Capture the cell that displays the provided text and extract its (x, y) central coordinate. 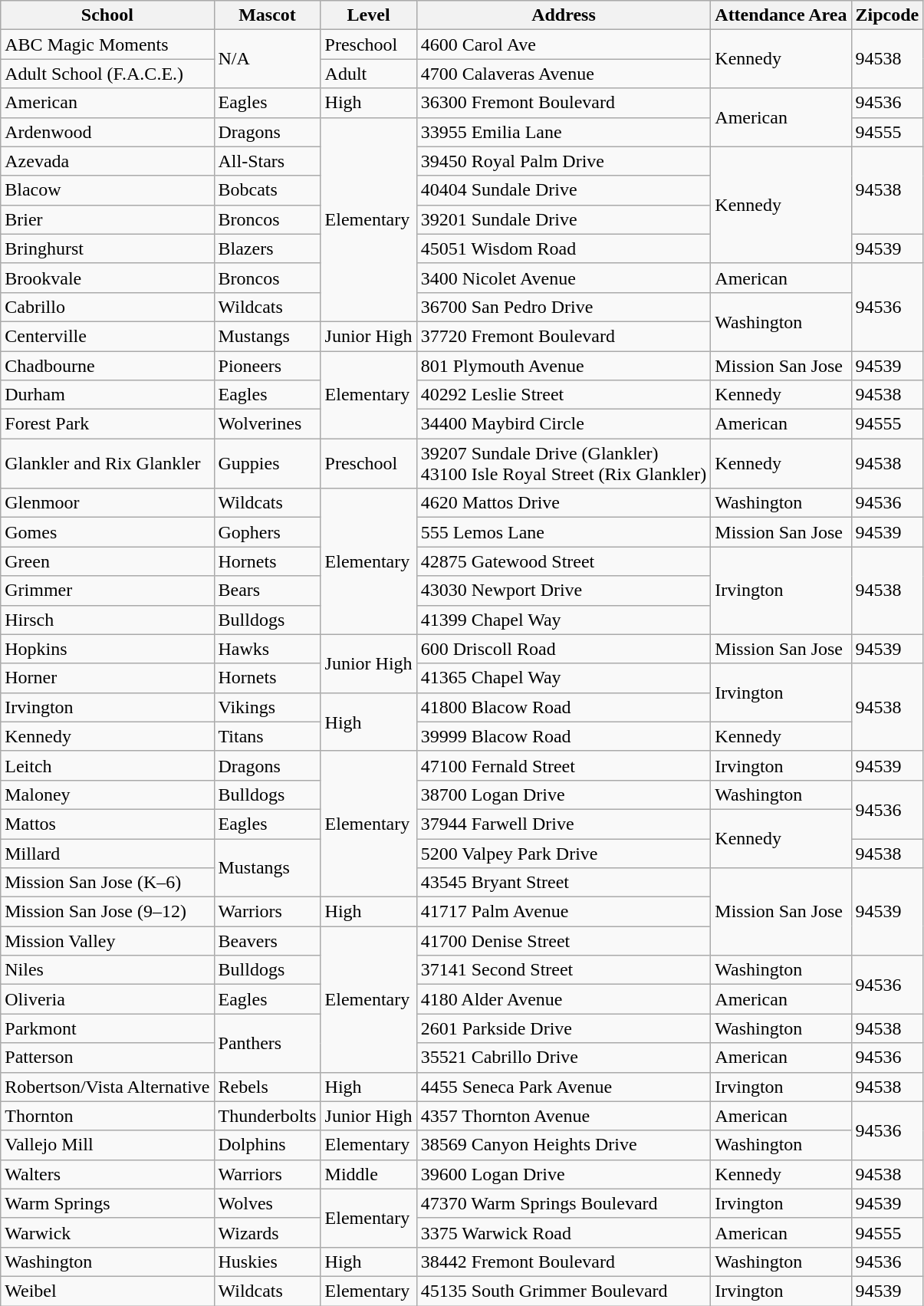
Leitch (107, 765)
4455 Seneca Park Avenue (564, 1087)
Panthers (267, 1043)
Vikings (267, 707)
Centerville (107, 336)
43545 Bryant Street (564, 883)
Oliveria (107, 999)
School (107, 15)
40292 Leslie Street (564, 395)
35521 Cabrillo Drive (564, 1058)
Forest Park (107, 424)
Grimmer (107, 590)
36300 Fremont Boulevard (564, 103)
N/A (267, 59)
38442 Fremont Boulevard (564, 1262)
Patterson (107, 1058)
40404 Sundale Drive (564, 190)
801 Plymouth Avenue (564, 366)
Glankler and Rix Glankler (107, 463)
Durham (107, 395)
2601 Parkside Drive (564, 1028)
Beavers (267, 941)
Huskies (267, 1262)
All-Stars (267, 161)
42875 Gatewood Street (564, 561)
Attendance Area (781, 15)
Vallejo Mill (107, 1145)
Niles (107, 970)
41399 Chapel Way (564, 620)
Chadbourne (107, 366)
45135 South Grimmer Boulevard (564, 1291)
ABC Magic Moments (107, 44)
Green (107, 561)
Mission San Jose (K–6) (107, 883)
4180 Alder Avenue (564, 999)
Walters (107, 1174)
39999 Blacow Road (564, 736)
Wolverines (267, 424)
Brier (107, 219)
5200 Valpey Park Drive (564, 854)
Address (564, 15)
Warwick (107, 1232)
Brookvale (107, 278)
Hopkins (107, 649)
Mission Valley (107, 941)
Bears (267, 590)
38700 Logan Drive (564, 794)
Weibel (107, 1291)
Rebels (267, 1087)
Ardenwood (107, 132)
Titans (267, 736)
Gomes (107, 532)
3400 Nicolet Avenue (564, 278)
Azevada (107, 161)
39600 Logan Drive (564, 1174)
Pioneers (267, 366)
Cabrillo (107, 307)
47100 Fernald Street (564, 765)
Bobcats (267, 190)
Maloney (107, 794)
4700 Calaveras Avenue (564, 74)
4620 Mattos Drive (564, 503)
41365 Chapel Way (564, 678)
37720 Fremont Boulevard (564, 336)
Mascot (267, 15)
Glenmoor (107, 503)
Wolves (267, 1203)
Hirsch (107, 620)
Horner (107, 678)
33955 Emilia Lane (564, 132)
Mission San Jose (9–12) (107, 912)
600 Driscoll Road (564, 649)
38569 Canyon Heights Drive (564, 1145)
47370 Warm Springs Boulevard (564, 1203)
37944 Farwell Drive (564, 824)
43030 Newport Drive (564, 590)
41717 Palm Avenue (564, 912)
Adult School (F.A.C.E.) (107, 74)
Hawks (267, 649)
4357 Thornton Avenue (564, 1116)
Gophers (267, 532)
39450 Royal Palm Drive (564, 161)
39207 Sundale Drive (Glankler)43100 Isle Royal Street (Rix Glankler) (564, 463)
37141 Second Street (564, 970)
Mattos (107, 824)
4600 Carol Ave (564, 44)
Middle (368, 1174)
Bringhurst (107, 248)
Parkmont (107, 1028)
Wizards (267, 1232)
41700 Denise Street (564, 941)
41800 Blacow Road (564, 707)
Warm Springs (107, 1203)
555 Lemos Lane (564, 532)
Thornton (107, 1116)
34400 Maybird Circle (564, 424)
Zipcode (887, 15)
36700 San Pedro Drive (564, 307)
45051 Wisdom Road (564, 248)
Thunderbolts (267, 1116)
Millard (107, 854)
Robertson/Vista Alternative (107, 1087)
39201 Sundale Drive (564, 219)
Blacow (107, 190)
Level (368, 15)
Blazers (267, 248)
3375 Warwick Road (564, 1232)
Dolphins (267, 1145)
Adult (368, 74)
Guppies (267, 463)
